Find where the given text appears and provide that cell's center as [x, y] coordinate. 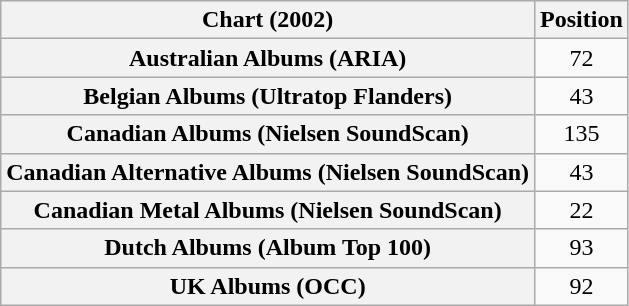
Canadian Metal Albums (Nielsen SoundScan) [268, 210]
Position [582, 20]
Australian Albums (ARIA) [268, 58]
22 [582, 210]
Chart (2002) [268, 20]
135 [582, 134]
Canadian Albums (Nielsen SoundScan) [268, 134]
92 [582, 286]
Dutch Albums (Album Top 100) [268, 248]
Canadian Alternative Albums (Nielsen SoundScan) [268, 172]
72 [582, 58]
Belgian Albums (Ultratop Flanders) [268, 96]
UK Albums (OCC) [268, 286]
93 [582, 248]
